Capture the cell that displays the provided text and extract its [X, Y] central coordinate. 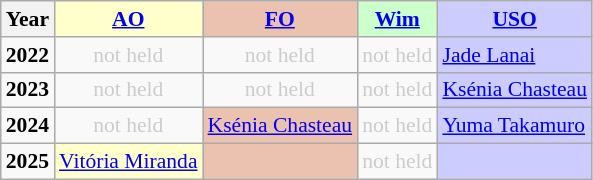
USO [514, 19]
FO [280, 19]
Wim [397, 19]
Vitória Miranda [128, 162]
2023 [28, 90]
2022 [28, 55]
2024 [28, 126]
AO [128, 19]
Year [28, 19]
2025 [28, 162]
Yuma Takamuro [514, 126]
Jade Lanai [514, 55]
